Output the [x, y] coordinate of the center of the cell containing the given text.  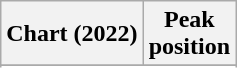
Chart (2022) [72, 34]
Peakposition [189, 34]
